Locate the cell with the specified text and output its (x, y) center coordinate. 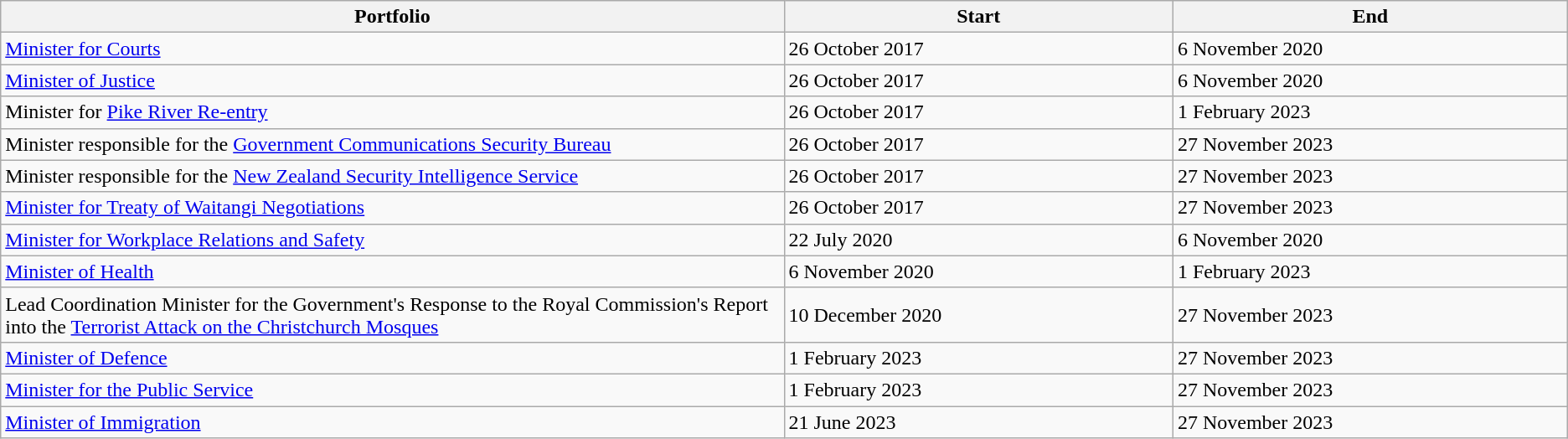
Lead Coordination Minister for the Government's Response to the Royal Commission's Report into the Terrorist Attack on the Christchurch Mosques (392, 315)
Minister for Treaty of Waitangi Negotiations (392, 208)
Minister of Health (392, 271)
Portfolio (392, 17)
End (1370, 17)
Minister of Immigration (392, 421)
Minister of Justice (392, 80)
Minister of Defence (392, 358)
Minister for Pike River Re-entry (392, 112)
Minister for Courts (392, 49)
22 July 2020 (978, 240)
21 June 2023 (978, 421)
Minister responsible for the Government Communications Security Bureau (392, 144)
Start (978, 17)
Minister responsible for the New Zealand Security Intelligence Service (392, 176)
Minister for the Public Service (392, 390)
Minister for Workplace Relations and Safety (392, 240)
10 December 2020 (978, 315)
